Identify which cell holds the provided text, then report its (x, y) central coordinate. 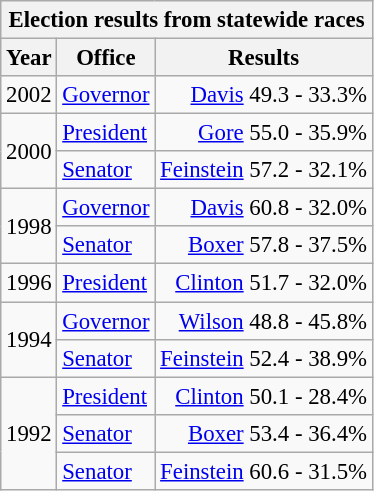
1998 (29, 226)
2000 (29, 152)
Wilson 48.8 - 45.8% (264, 321)
2002 (29, 95)
Boxer 57.8 - 37.5% (264, 245)
Results (264, 58)
Davis 49.3 - 33.3% (264, 95)
Clinton 51.7 - 32.0% (264, 283)
Gore 55.0 - 35.9% (264, 133)
1996 (29, 283)
Election results from statewide races (187, 20)
Office (106, 58)
1994 (29, 340)
Feinstein 52.4 - 38.9% (264, 358)
Boxer 53.4 - 36.4% (264, 433)
Year (29, 58)
1992 (29, 434)
Feinstein 57.2 - 32.1% (264, 170)
Feinstein 60.6 - 31.5% (264, 471)
Davis 60.8 - 32.0% (264, 208)
Clinton 50.1 - 28.4% (264, 396)
